Locate the cell with the specified text and output its [x, y] center coordinate. 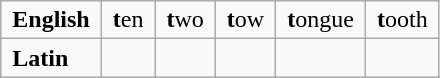
Latin [51, 58]
English [51, 20]
tongue [321, 20]
tooth [402, 20]
two [185, 20]
tow [245, 20]
ten [128, 20]
